Determine the (X, Y) coordinate at the center of the cell enclosing the given text.  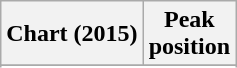
Peak position (189, 34)
Chart (2015) (72, 34)
